Capture the cell that displays the provided text and extract its [x, y] central coordinate. 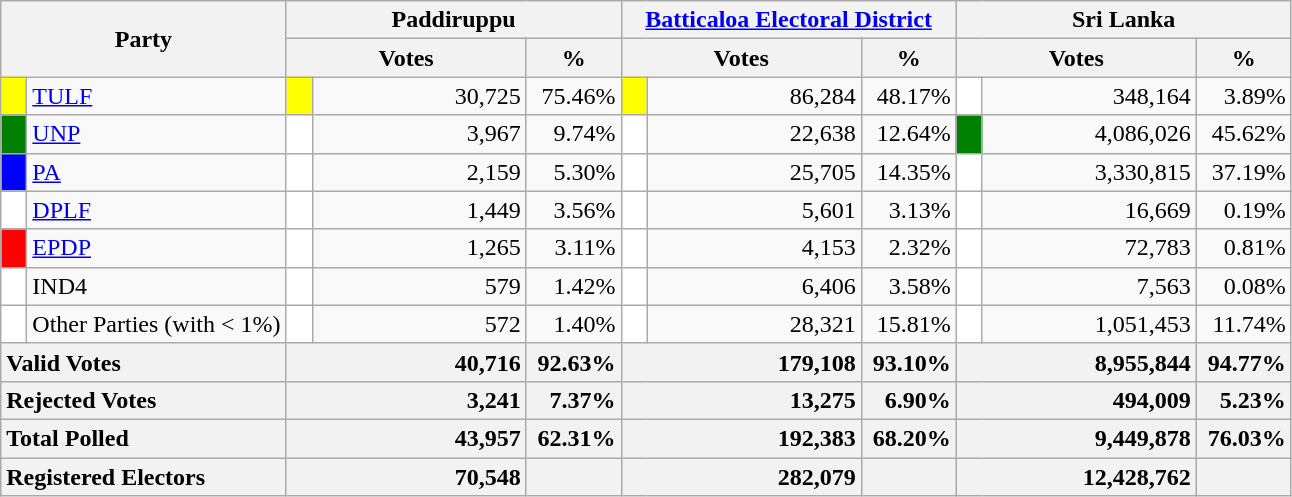
4,153 [754, 248]
11.74% [1244, 324]
1,051,453 [1089, 324]
40,716 [406, 362]
16,669 [1089, 210]
0.81% [1244, 248]
48.17% [908, 96]
15.81% [908, 324]
3.56% [574, 210]
45.62% [1244, 134]
1.42% [574, 286]
37.19% [1244, 172]
62.31% [574, 438]
6.90% [908, 400]
7,563 [1089, 286]
0.08% [1244, 286]
28,321 [754, 324]
13,275 [741, 400]
94.77% [1244, 362]
IND4 [156, 286]
579 [419, 286]
Paddiruppu [454, 20]
12,428,762 [1076, 477]
30,725 [419, 96]
8,955,844 [1076, 362]
3.11% [574, 248]
Valid Votes [144, 362]
3.89% [1244, 96]
5,601 [754, 210]
3,967 [419, 134]
3,241 [406, 400]
2.32% [908, 248]
Other Parties (with < 1%) [156, 324]
3.58% [908, 286]
43,957 [406, 438]
9,449,878 [1076, 438]
572 [419, 324]
1,449 [419, 210]
4,086,026 [1089, 134]
1,265 [419, 248]
179,108 [741, 362]
72,783 [1089, 248]
192,383 [741, 438]
Registered Electors [144, 477]
76.03% [1244, 438]
7.37% [574, 400]
Total Polled [144, 438]
DPLF [156, 210]
9.74% [574, 134]
75.46% [574, 96]
Rejected Votes [144, 400]
92.63% [574, 362]
2,159 [419, 172]
12.64% [908, 134]
TULF [156, 96]
1.40% [574, 324]
UNP [156, 134]
3.13% [908, 210]
PA [156, 172]
0.19% [1244, 210]
Party [144, 39]
25,705 [754, 172]
EPDP [156, 248]
5.30% [574, 172]
70,548 [406, 477]
93.10% [908, 362]
348,164 [1089, 96]
Sri Lanka [1124, 20]
86,284 [754, 96]
5.23% [1244, 400]
494,009 [1076, 400]
68.20% [908, 438]
Batticaloa Electoral District [788, 20]
282,079 [741, 477]
22,638 [754, 134]
3,330,815 [1089, 172]
6,406 [754, 286]
14.35% [908, 172]
